From the cell containing the given text, extract its center point as [X, Y] coordinate. 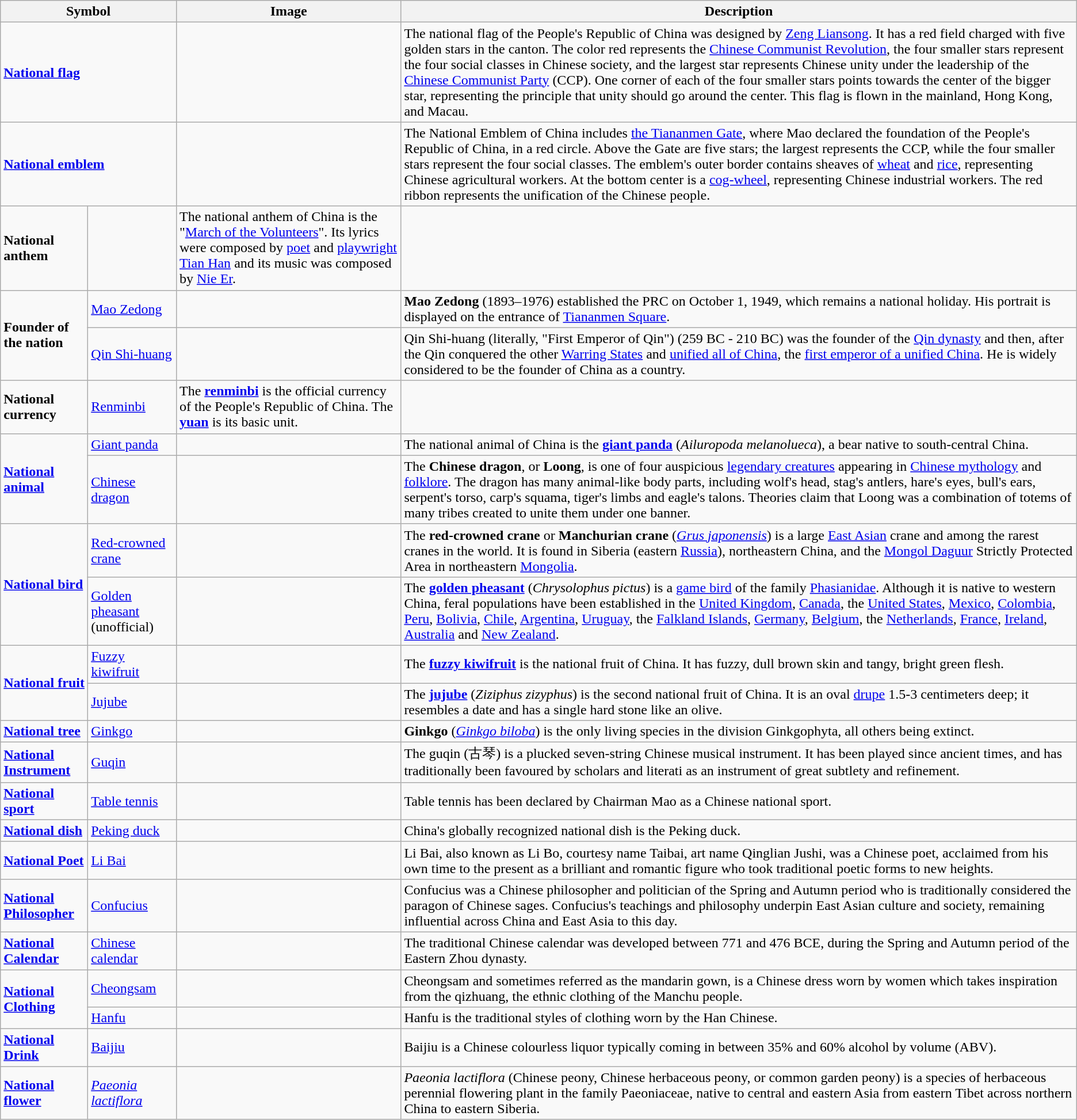
Paeonia lactiflora [132, 1093]
National bird [44, 585]
National Drink [44, 1047]
Mao Zedong [132, 308]
Fuzzy kiwifruit [132, 664]
National dish [44, 831]
National Clothing [44, 999]
Giant panda [132, 444]
National flag [89, 73]
Image [288, 12]
National anthem [44, 248]
Table tennis [132, 801]
National tree [44, 732]
Red-crowned crane [132, 550]
The national animal of China is the giant panda (Ailuropoda melanolueca), a bear native to south-central China. [739, 444]
Peking duck [132, 831]
Symbol [89, 12]
Description [739, 12]
National emblem [89, 164]
Jujube [132, 701]
The fuzzy kiwifruit is the national fruit of China. It has fuzzy, dull brown skin and tangy, bright green flesh. [739, 664]
The traditional Chinese calendar was developed between 771 and 476 BCE, during the Spring and Autumn period of the Eastern Zhou dynasty. [739, 951]
National currency [44, 407]
Li Bai [132, 860]
National Calendar [44, 951]
Hanfu [132, 1018]
Ginkgo (Ginkgo biloba) is the only living species in the division Ginkgophyta, all others being extinct. [739, 732]
Chinese calendar [132, 951]
Table tennis has been declared by Chairman Mao as a Chinese national sport. [739, 801]
Hanfu is the traditional styles of clothing worn by the Han Chinese. [739, 1018]
Baijiu [132, 1047]
National Instrument [44, 763]
China's globally recognized national dish is the Peking duck. [739, 831]
Confucius [132, 905]
National animal [44, 479]
National fruit [44, 683]
Qin Shi-huang [132, 354]
Baijiu is a Chinese colourless liquor typically coming in between 35% and 60% alcohol by volume (ABV). [739, 1047]
Renminbi [132, 407]
National sport [44, 801]
The renminbi is the official currency of the People's Republic of China. The yuan is its basic unit. [288, 407]
Cheongsam [132, 988]
National flower [44, 1093]
Chinese dragon [132, 489]
Founder of the nation [44, 335]
Ginkgo [132, 732]
National Philosopher [44, 905]
Golden pheasant (unofficial) [132, 611]
National Poet [44, 860]
Guqin [132, 763]
